From the cell containing the given text, extract its center point as [X, Y] coordinate. 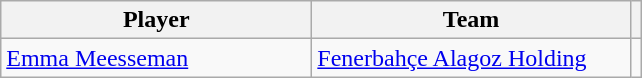
Player [156, 20]
Fenerbahçe Alagoz Holding [472, 58]
Emma Meesseman [156, 58]
Team [472, 20]
